Find where the given text appears and provide that cell's center as [x, y] coordinate. 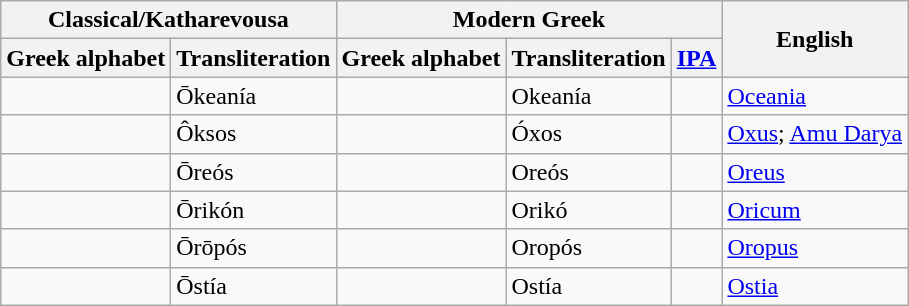
Ōstía [254, 286]
Ōkeanía [254, 96]
Oricum [815, 210]
Ostía [588, 286]
Classical/Katharevousa [168, 20]
Okeanía [588, 96]
English [815, 39]
Orikó [588, 210]
Oropós [588, 248]
Ōrikón [254, 210]
Oceania [815, 96]
Óxos [588, 134]
Ōrōpós [254, 248]
Oropus [815, 248]
Oreós [588, 172]
IPA [696, 58]
Oxus; Amu Darya [815, 134]
Oreus [815, 172]
Ōreós [254, 172]
Ôksos [254, 134]
Modern Greek [529, 20]
Ostia [815, 286]
